Search for the cell housing the specified text and yield its (X, Y) center coordinate. 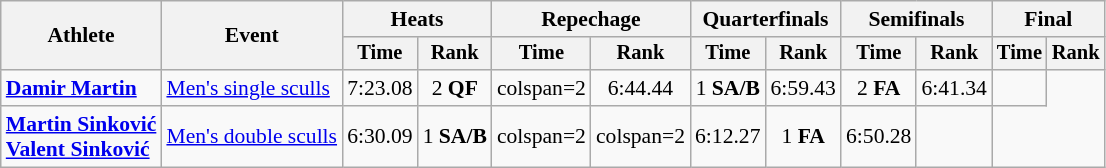
6:59.43 (802, 88)
Semifinals (916, 19)
1 FA (802, 136)
Final (1048, 19)
6:12.27 (728, 136)
Repechage (591, 19)
Event (252, 36)
2 FA (878, 88)
7:23.08 (380, 88)
Athlete (82, 36)
6:30.09 (380, 136)
Heats (417, 19)
Martin SinkovićValent Sinković (82, 136)
Quarterfinals (766, 19)
2 QF (455, 88)
6:41.34 (954, 88)
Men's double sculls (252, 136)
Men's single sculls (252, 88)
6:50.28 (878, 136)
6:44.44 (640, 88)
Damir Martin (82, 88)
